Find where the given text appears and provide that cell's center as [X, Y] coordinate. 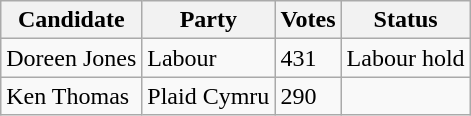
Plaid Cymru [208, 96]
Party [208, 20]
Labour hold [406, 58]
Candidate [72, 20]
Doreen Jones [72, 58]
Ken Thomas [72, 96]
Status [406, 20]
431 [308, 58]
Votes [308, 20]
290 [308, 96]
Labour [208, 58]
